Find where the given text appears and provide that cell's center as [X, Y] coordinate. 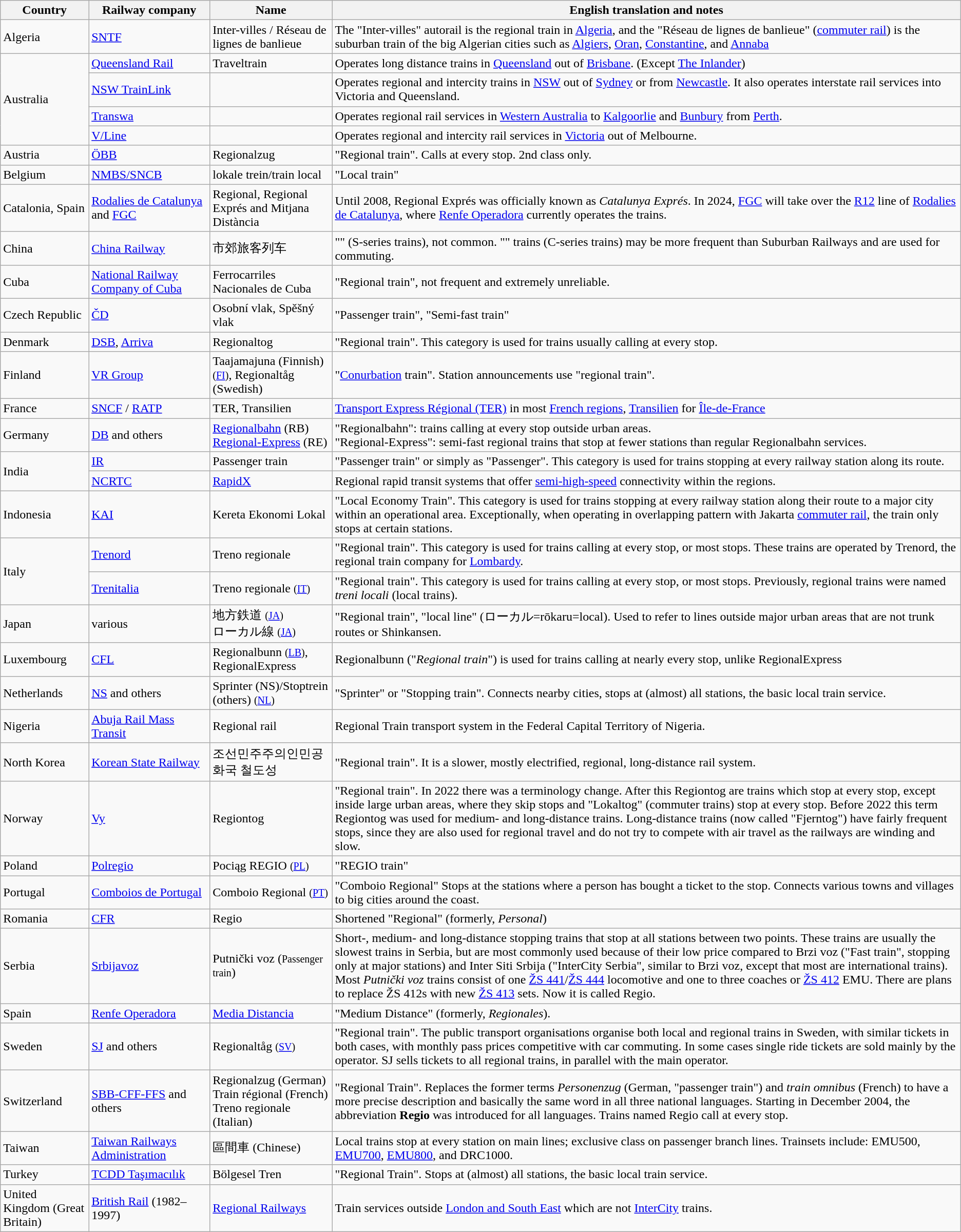
Czech Republic [45, 315]
Trenitalia [149, 588]
SJ and others [149, 1047]
地方鉄道 (JA)ローカル線 (JA) [271, 624]
Passenger train [271, 461]
KAI [149, 514]
China [45, 248]
Media Distancia [271, 1013]
Regionaltåg (SV) [271, 1047]
Comboio Regional (PT) [271, 892]
V/Line [149, 136]
lokale trein/train local [271, 175]
Belgium [45, 175]
various [149, 624]
Operates regional and intercity rail services in Victoria out of Melbourne. [646, 136]
Ferrocarriles Nacionales de Cuba [271, 281]
Poland [45, 865]
France [45, 409]
Osobní vlak, Spěšný vlak [271, 315]
Country [45, 10]
"Conurbation train". Station announcements use "regional train". [646, 375]
Taiwan [45, 1148]
"Regional train". It is a slower, mostly electrified, regional, long-distance rail system. [646, 762]
Transport Express Régional (TER) in most French regions, Transilien for Île-de-France [646, 409]
English translation and notes [646, 10]
Regio [271, 919]
TER, Transilien [271, 409]
Pociąg REGIO (PL) [271, 865]
Regionalbahn (RB)Regional-Express (RE) [271, 435]
"Local train" [646, 175]
NSW TrainLink [149, 89]
"Regional train". This category is used for trains usually calling at every stop. [646, 341]
Indonesia [45, 514]
"Regional train", not frequent and extremely unreliable. [646, 281]
Traveltrain [271, 63]
CFR [149, 919]
VR Group [149, 375]
Sprinter (NS)/Stoptrein (others) (NL) [271, 693]
Australia [45, 100]
Regionaltog [271, 341]
Regional Railways [271, 1208]
United Kingdom (Great Britain) [45, 1208]
Serbia [45, 966]
Transwa [149, 116]
Putnički voz (Passenger train) [271, 966]
ÖBB [149, 155]
Regionalzug (German)Train régional (French)Treno regionale (Italian) [271, 1101]
Regiontog [271, 818]
"Regional train", "local line" (ローカル=rōkaru=local). Used to refer to lines outside major urban areas that are not trunk routes or Shinkansen. [646, 624]
ČD [149, 315]
DB and others [149, 435]
RapidX [271, 481]
Cuba [45, 281]
"Passenger train", "Semi-fast train" [646, 315]
Austria [45, 155]
Denmark [45, 341]
NMBS/SNCB [149, 175]
Portugal [45, 892]
Comboios de Portugal [149, 892]
Korean State Railway [149, 762]
Romania [45, 919]
SBB-CFF-FFS and others [149, 1101]
Sweden [45, 1047]
Regionalbunn ("Regional train") is used for trains calling at nearly every stop, unlike RegionalExpress [646, 659]
Spain [45, 1013]
Name [271, 10]
市郊旅客列车 [271, 248]
Regionalzug [271, 155]
조선민주주의인민공화국 철도성 [271, 762]
Bölgesel Tren [271, 1175]
Regional Train transport system in the Federal Capital Territory of Nigeria. [646, 726]
"" (S-series trains), not common. "" trains (C-series trains) may be more frequent than Suburban Railways and are used for commuting. [646, 248]
NCRTC [149, 481]
Germany [45, 435]
Abuja Rail Mass Transit [149, 726]
Inter-villes / Réseau de lignes de banlieue [271, 37]
IR [149, 461]
Taiwan Railways Administration [149, 1148]
Rodalies de Catalunya and FGC [149, 208]
Railway company [149, 10]
Finland [45, 375]
區間車 (Chinese) [271, 1148]
TCDD Taşımacılık [149, 1175]
North Korea [45, 762]
Treno regionale [271, 554]
Taajamajuna (Finnish) (FI), Regionaltåg (Swedish) [271, 375]
Norway [45, 818]
DSB, Arriva [149, 341]
Polregio [149, 865]
Turkey [45, 1175]
Regional rail [271, 726]
China Railway [149, 248]
"Sprinter" or "Stopping train". Connects nearby cities, stops at (almost) all stations, the basic local train service. [646, 693]
"Regional train". Calls at every stop. 2nd class only. [646, 155]
NS and others [149, 693]
Regionalbunn (LB), RegionalExpress [271, 659]
Renfe Operadora [149, 1013]
SNTF [149, 37]
SNCF / RATP [149, 409]
"Regional Train". Stops at (almost) all stations, the basic local train service. [646, 1175]
National Railway Company of Cuba [149, 281]
Netherlands [45, 693]
Luxembourg [45, 659]
Local trains stop at every station on main lines; exclusive class on passenger branch lines. Trainsets include: EMU500, EMU700, EMU800, and DRC1000. [646, 1148]
Switzerland [45, 1101]
Treno regionale (IT) [271, 588]
Regional rapid transit systems that offer semi-high-speed connectivity within the regions. [646, 481]
Shortened "Regional" (formerly, Personal) [646, 919]
Operates regional rail services in Western Australia to Kalgoorlie and Bunbury from Perth. [646, 116]
Catalonia, Spain [45, 208]
"REGIO train" [646, 865]
India [45, 471]
CFL [149, 659]
Vy [149, 818]
Italy [45, 571]
Algeria [45, 37]
Kereta Ekonomi Lokal [271, 514]
Operates long distance trains in Queensland out of Brisbane. (Except The Inlander) [646, 63]
British Rail (1982–1997) [149, 1208]
Srbijavoz [149, 966]
Queensland Rail [149, 63]
Trenord [149, 554]
Regional, Regional Exprés and Mitjana Distància [271, 208]
"Passenger train" or simply as "Passenger". This category is used for trains stopping at every railway station along its route. [646, 461]
"Medium Distance" (formerly, Regionales). [646, 1013]
Train services outside London and South East which are not InterCity trains. [646, 1208]
Nigeria [45, 726]
Japan [45, 624]
